Extract the (X, Y) coordinate from the center of the cell holding the provided text.  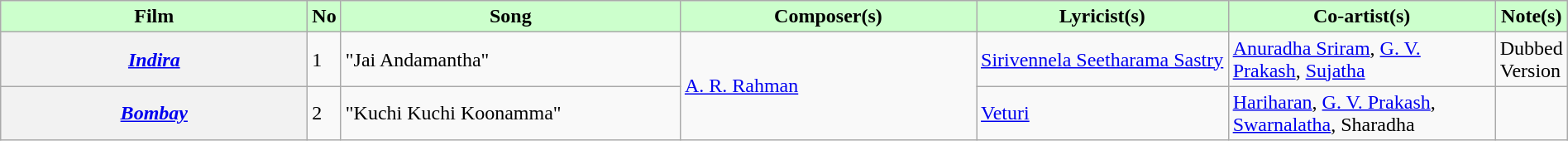
1 (324, 60)
Note(s) (1532, 17)
Indira (154, 60)
Bombay (154, 113)
"Kuchi Kuchi Koonamma" (510, 113)
Lyricist(s) (1102, 17)
2 (324, 113)
"Jai Andamantha" (510, 60)
Co-artist(s) (1361, 17)
Veturi (1102, 113)
A. R. Rahman (828, 86)
Composer(s) (828, 17)
Dubbed Version (1532, 60)
Hariharan, G. V. Prakash, Swarnalatha, Sharadha (1361, 113)
Song (510, 17)
No (324, 17)
Film (154, 17)
Sirivennela Seetharama Sastry (1102, 60)
Anuradha Sriram, G. V. Prakash, Sujatha (1361, 60)
